Extract the [X, Y] coordinate from the center of the cell holding the provided text.  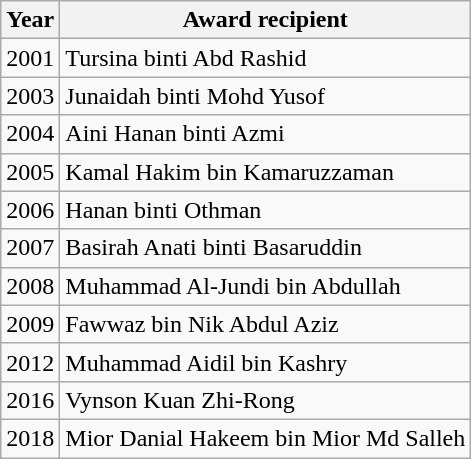
Hanan binti Othman [266, 210]
2008 [30, 286]
Aini Hanan binti Azmi [266, 134]
2004 [30, 134]
Mior Danial Hakeem bin Mior Md Salleh [266, 438]
2005 [30, 172]
Muhammad Aidil bin Kashry [266, 362]
2016 [30, 400]
Award recipient [266, 20]
2007 [30, 248]
Year [30, 20]
2012 [30, 362]
2006 [30, 210]
Basirah Anati binti Basaruddin [266, 248]
Vynson Kuan Zhi-Rong [266, 400]
Tursina binti Abd Rashid [266, 58]
2009 [30, 324]
Kamal Hakim bin Kamaruzzaman [266, 172]
2003 [30, 96]
Junaidah binti Mohd Yusof [266, 96]
2001 [30, 58]
2018 [30, 438]
Fawwaz bin Nik Abdul Aziz [266, 324]
Muhammad Al-Jundi bin Abdullah [266, 286]
